For the text-containing cell, return its midpoint in [x, y] coordinate format. 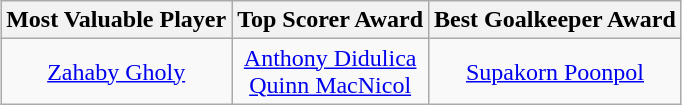
Top Scorer Award [330, 20]
Supakorn Poonpol [556, 72]
Anthony Didulica Quinn MacNicol [330, 72]
Zahaby Gholy [116, 72]
Most Valuable Player [116, 20]
Best Goalkeeper Award [556, 20]
